Pinpoint the cell where the given text exists, returning its [x, y] midpoint coordinate. 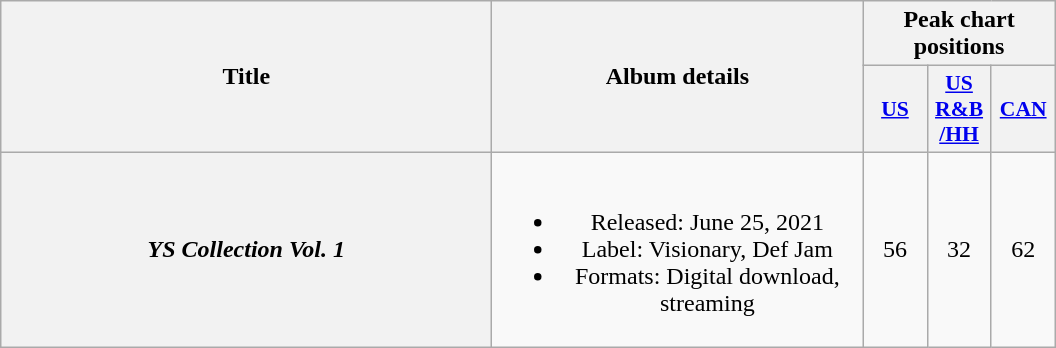
YS Collection Vol. 1 [246, 249]
56 [895, 249]
CAN [1023, 110]
62 [1023, 249]
32 [959, 249]
Title [246, 77]
US [895, 110]
Released: June 25, 2021Label: Visionary, Def JamFormats: Digital download, streaming [678, 249]
Album details [678, 77]
Peak chart positions [959, 34]
USR&B/HH [959, 110]
